For the text-containing cell, return its midpoint in [x, y] coordinate format. 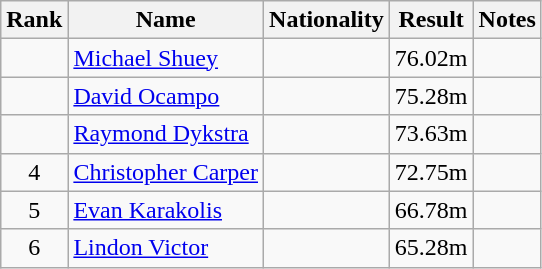
Michael Shuey [166, 58]
Rank [34, 20]
Evan Karakolis [166, 210]
75.28m [431, 96]
Raymond Dykstra [166, 134]
Result [431, 20]
David Ocampo [166, 96]
Nationality [327, 20]
66.78m [431, 210]
4 [34, 172]
76.02m [431, 58]
73.63m [431, 134]
6 [34, 248]
Notes [507, 20]
72.75m [431, 172]
Christopher Carper [166, 172]
5 [34, 210]
Lindon Victor [166, 248]
65.28m [431, 248]
Name [166, 20]
